Determine the [x, y] coordinate at the center of the cell enclosing the given text.  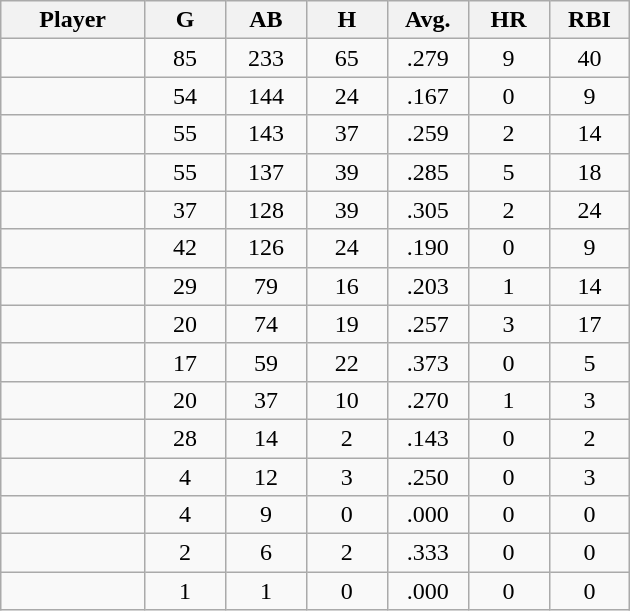
AB [266, 20]
65 [346, 58]
85 [186, 58]
H [346, 20]
137 [266, 172]
126 [266, 248]
.305 [428, 210]
128 [266, 210]
12 [266, 477]
40 [590, 58]
HR [508, 20]
.285 [428, 172]
54 [186, 96]
.279 [428, 58]
.333 [428, 553]
6 [266, 553]
22 [346, 362]
Player [73, 20]
.190 [428, 248]
Avg. [428, 20]
.373 [428, 362]
144 [266, 96]
.203 [428, 286]
19 [346, 324]
16 [346, 286]
79 [266, 286]
233 [266, 58]
.259 [428, 134]
29 [186, 286]
18 [590, 172]
143 [266, 134]
.257 [428, 324]
59 [266, 362]
RBI [590, 20]
.270 [428, 400]
G [186, 20]
28 [186, 438]
.167 [428, 96]
10 [346, 400]
74 [266, 324]
42 [186, 248]
.143 [428, 438]
.250 [428, 477]
